Return the (x, y) coordinate for the center point of the cell that contains the specified text.  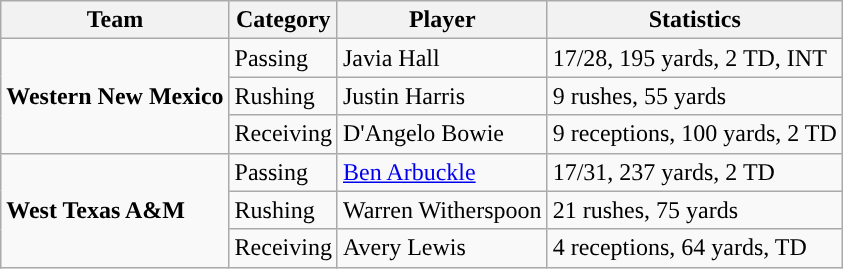
Justin Harris (442, 96)
Category (283, 20)
Warren Witherspoon (442, 210)
Javia Hall (442, 58)
Ben Arbuckle (442, 172)
9 receptions, 100 yards, 2 TD (694, 134)
Avery Lewis (442, 248)
4 receptions, 64 yards, TD (694, 248)
Western New Mexico (115, 96)
Statistics (694, 20)
West Texas A&M (115, 210)
9 rushes, 55 yards (694, 96)
Team (115, 20)
D'Angelo Bowie (442, 134)
Player (442, 20)
17/28, 195 yards, 2 TD, INT (694, 58)
21 rushes, 75 yards (694, 210)
17/31, 237 yards, 2 TD (694, 172)
